Find where the given text appears and provide that cell's center as [x, y] coordinate. 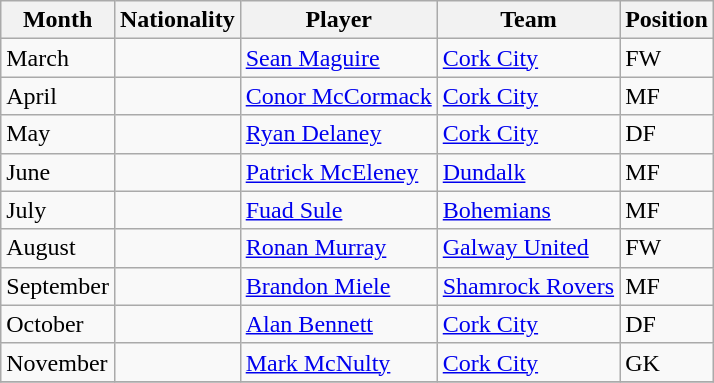
August [58, 248]
July [58, 210]
Bohemians [528, 210]
Month [58, 20]
March [58, 58]
November [58, 362]
Conor McCormack [338, 96]
May [58, 134]
Dundalk [528, 172]
Mark McNulty [338, 362]
October [58, 324]
Nationality [177, 20]
September [58, 286]
Ryan Delaney [338, 134]
April [58, 96]
Shamrock Rovers [528, 286]
Sean Maguire [338, 58]
Fuad Sule [338, 210]
GK [667, 362]
Brandon Miele [338, 286]
Alan Bennett [338, 324]
Galway United [528, 248]
Position [667, 20]
Team [528, 20]
Patrick McEleney [338, 172]
June [58, 172]
Ronan Murray [338, 248]
Player [338, 20]
